Determine the (X, Y) coordinate at the center of the cell enclosing the given text.  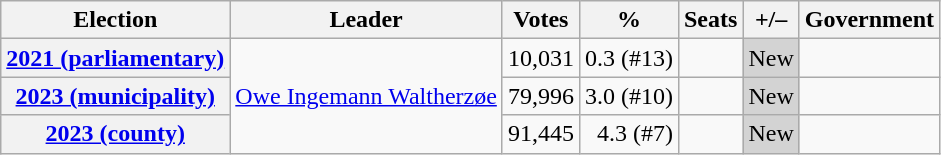
Election (116, 20)
+/– (771, 20)
Seats (710, 20)
3.0 (#10) (628, 96)
Votes (540, 20)
4.3 (#7) (628, 134)
% (628, 20)
91,445 (540, 134)
Government (869, 20)
2023 (municipality) (116, 96)
2023 (county) (116, 134)
79,996 (540, 96)
0.3 (#13) (628, 58)
Leader (366, 20)
2021 (parliamentary) (116, 58)
10,031 (540, 58)
Owe Ingemann Waltherzøe (366, 96)
